Capture the cell that displays the provided text and extract its (X, Y) central coordinate. 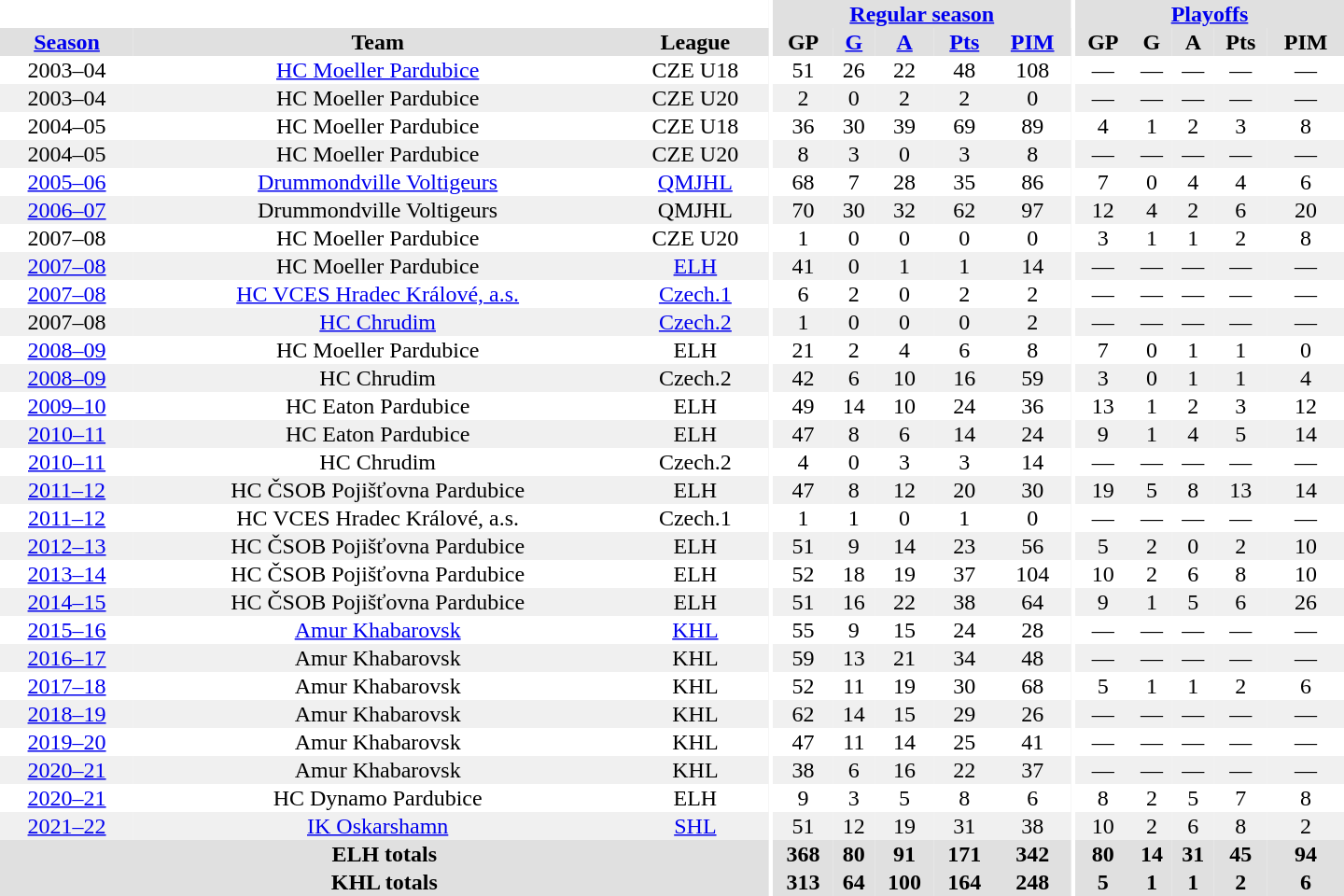
ELH totals (385, 854)
23 (964, 546)
Team (377, 42)
97 (1032, 210)
HC Dynamo Pardubice (377, 798)
91 (904, 854)
368 (803, 854)
35 (964, 182)
2018–19 (67, 714)
2006–07 (67, 210)
2017–18 (67, 686)
Playoffs (1210, 14)
Regular season (922, 14)
89 (1032, 126)
164 (964, 882)
29 (964, 714)
56 (1032, 546)
108 (1032, 70)
2019–20 (67, 742)
49 (803, 406)
2021–22 (67, 826)
KHL totals (385, 882)
32 (904, 210)
League (694, 42)
313 (803, 882)
45 (1241, 854)
18 (854, 574)
2009–10 (67, 406)
25 (964, 742)
171 (964, 854)
55 (803, 630)
86 (1032, 182)
248 (1032, 882)
2015–16 (67, 630)
2016–17 (67, 658)
34 (964, 658)
2012–13 (67, 546)
342 (1032, 854)
2014–15 (67, 602)
2005–06 (67, 182)
100 (904, 882)
39 (904, 126)
94 (1306, 854)
2013–14 (67, 574)
Season (67, 42)
70 (803, 210)
SHL (694, 826)
104 (1032, 574)
69 (964, 126)
42 (803, 378)
IK Oskarshamn (377, 826)
